Return [X, Y] of the center of cell containing provided text 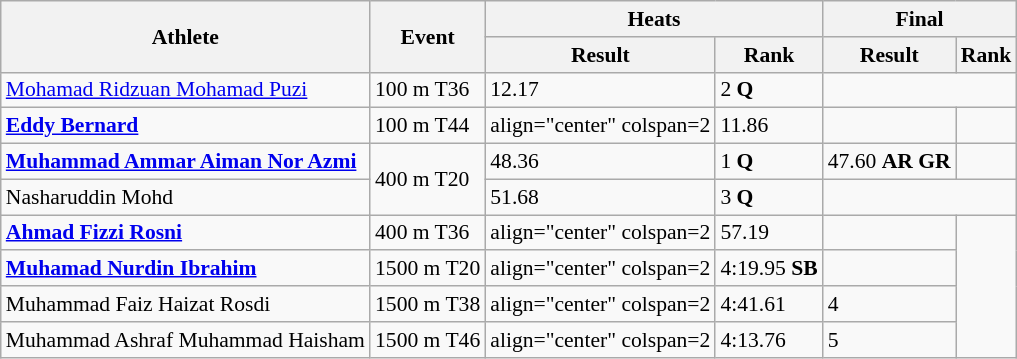
400 m T36 [428, 233]
Event [428, 36]
Ahmad Fizzi Rosni [186, 233]
4:13.76 [768, 340]
Mohamad Ridzuan Mohamad Puzi [186, 90]
4 [890, 304]
57.19 [768, 233]
Nasharuddin Mohd [186, 197]
Final [920, 19]
47.60 AR GR [890, 162]
Athlete [186, 36]
Eddy Bernard [186, 126]
1500 m T38 [428, 304]
Muhamad Nurdin Ibrahim [186, 269]
Heats [654, 19]
3 Q [768, 197]
5 [890, 340]
100 m T36 [428, 90]
Muhammad Ashraf Muhammad Haisham [186, 340]
1500 m T46 [428, 340]
4:41.61 [768, 304]
4:19.95 SB [768, 269]
2 Q [768, 90]
48.36 [600, 162]
Muhammad Faiz Haizat Rosdi [186, 304]
400 m T20 [428, 180]
51.68 [600, 197]
Muhammad Ammar Aiman Nor Azmi [186, 162]
11.86 [768, 126]
100 m T44 [428, 126]
1 Q [768, 162]
1500 m T20 [428, 269]
12.17 [600, 90]
